Extract the [x, y] coordinate from the center of the cell holding the provided text.  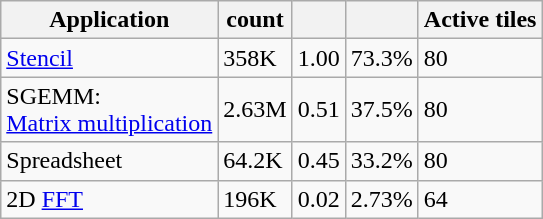
73.3% [382, 58]
0.45 [318, 161]
37.5% [382, 110]
Active tiles [480, 20]
0.02 [318, 199]
196K [255, 199]
2.63M [255, 110]
Stencil [110, 58]
2D FFT [110, 199]
33.2% [382, 161]
Spreadsheet [110, 161]
count [255, 20]
64 [480, 199]
2.73% [382, 199]
SGEMM:Matrix multiplication [110, 110]
0.51 [318, 110]
1.00 [318, 58]
64.2K [255, 161]
Application [110, 20]
358K [255, 58]
